Find where the given text appears and provide that cell's center as [X, Y] coordinate. 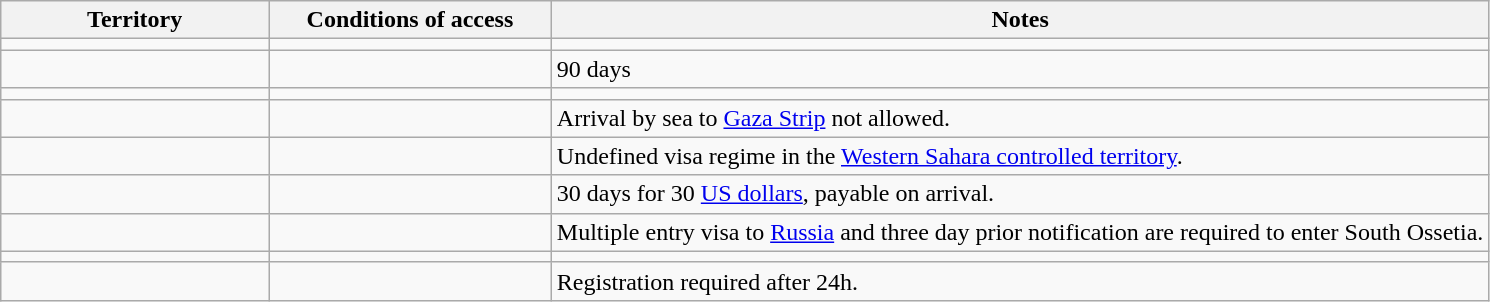
Notes [1020, 20]
Territory [135, 20]
Multiple entry visa to Russia and three day prior notification are required to enter South Ossetia. [1020, 232]
Undefined visa regime in the Western Sahara controlled territory. [1020, 156]
Registration required after 24h. [1020, 281]
30 days for 30 US dollars, payable on arrival. [1020, 194]
90 days [1020, 69]
Arrival by sea to Gaza Strip not allowed. [1020, 118]
Conditions of access [410, 20]
